Search for the cell housing the specified text and yield its [X, Y] center coordinate. 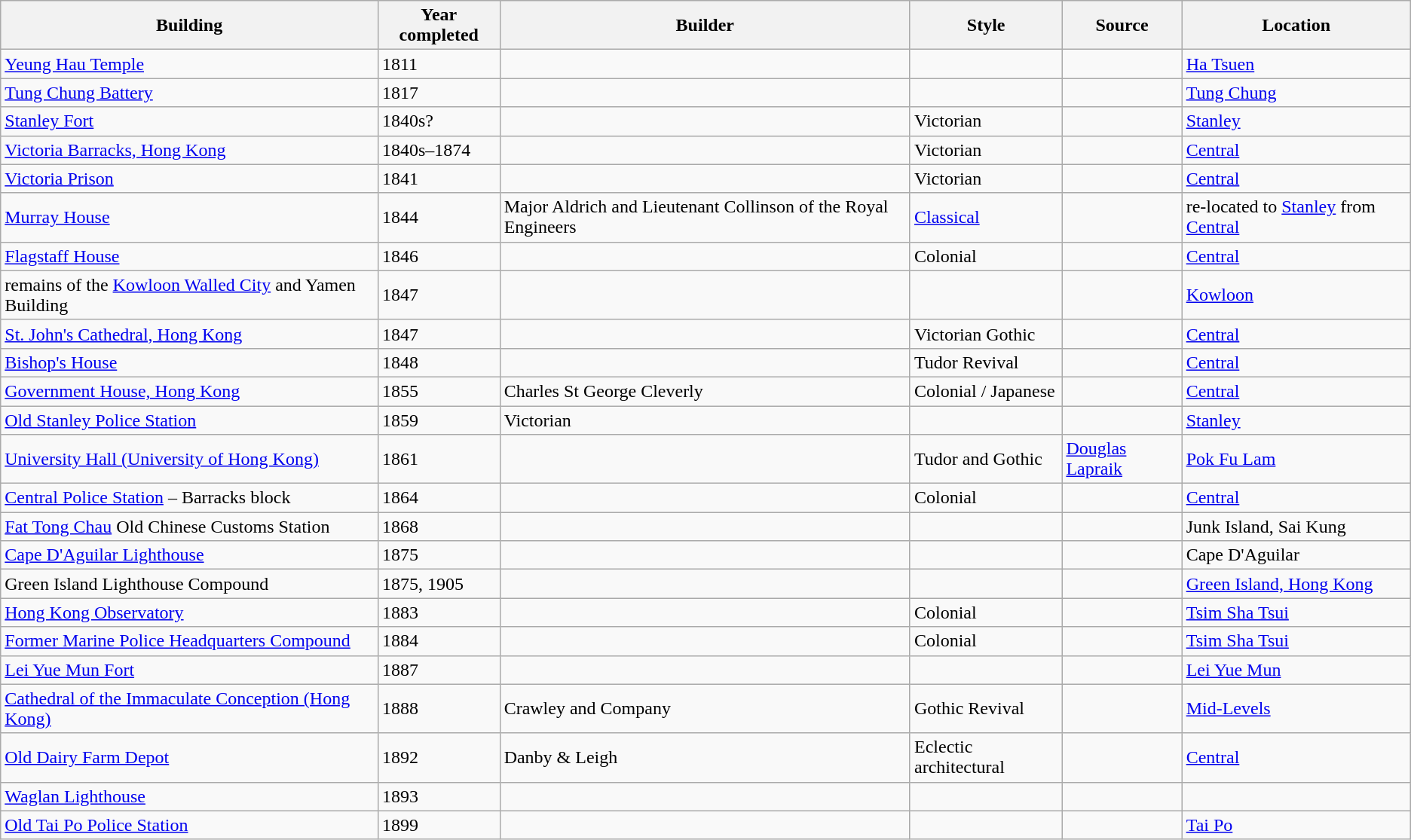
Murray House [190, 217]
Kowloon [1296, 295]
1846 [439, 256]
1864 [439, 498]
Victorian Gothic [986, 334]
1899 [439, 825]
Location [1296, 26]
Style [986, 26]
1817 [439, 93]
Tudor Revival [986, 362]
1884 [439, 641]
Cape D'Aguilar Lighthouse [190, 555]
Flagstaff House [190, 256]
1868 [439, 527]
Tai Po [1296, 825]
Old Stanley Police Station [190, 420]
Lei Yue Mun Fort [190, 670]
1893 [439, 796]
Cathedral of the Immaculate Conception (Hong Kong) [190, 708]
1887 [439, 670]
re-located to Stanley from Central [1296, 217]
Hong Kong Observatory [190, 612]
Yeung Hau Temple [190, 64]
1859 [439, 420]
Source [1122, 26]
1861 [439, 460]
Green Island, Hong Kong [1296, 584]
Ha Tsuen [1296, 64]
1840s? [439, 121]
1892 [439, 758]
Old Tai Po Police Station [190, 825]
Tung Chung Battery [190, 93]
Year completed [439, 26]
Builder [705, 26]
1875, 1905 [439, 584]
Mid-Levels [1296, 708]
Colonial / Japanese [986, 391]
Former Marine Police Headquarters Compound [190, 641]
Major Aldrich and Lieutenant Collinson of the Royal Engineers [705, 217]
1811 [439, 64]
Classical [986, 217]
Tung Chung [1296, 93]
Douglas Lapraik [1122, 460]
Lei Yue Mun [1296, 670]
1883 [439, 612]
Central Police Station – Barracks block [190, 498]
1855 [439, 391]
Waglan Lighthouse [190, 796]
Victoria Barracks, Hong Kong [190, 150]
Gothic Revival [986, 708]
Government House, Hong Kong [190, 391]
Stanley Fort [190, 121]
1840s–1874 [439, 150]
Pok Fu Lam [1296, 460]
1875 [439, 555]
Tudor and Gothic [986, 460]
University Hall (University of Hong Kong) [190, 460]
Building [190, 26]
Charles St George Cleverly [705, 391]
Cape D'Aguilar [1296, 555]
St. John's Cathedral, Hong Kong [190, 334]
1848 [439, 362]
Junk Island, Sai Kung [1296, 527]
Green Island Lighthouse Compound [190, 584]
Crawley and Company [705, 708]
Danby & Leigh [705, 758]
Victoria Prison [190, 179]
remains of the Kowloon Walled City and Yamen Building [190, 295]
1888 [439, 708]
1841 [439, 179]
Eclectic architectural [986, 758]
Old Dairy Farm Depot [190, 758]
Bishop's House [190, 362]
Fat Tong Chau Old Chinese Customs Station [190, 527]
1844 [439, 217]
